Return the [x, y] coordinate for the center point of the cell that contains the specified text.  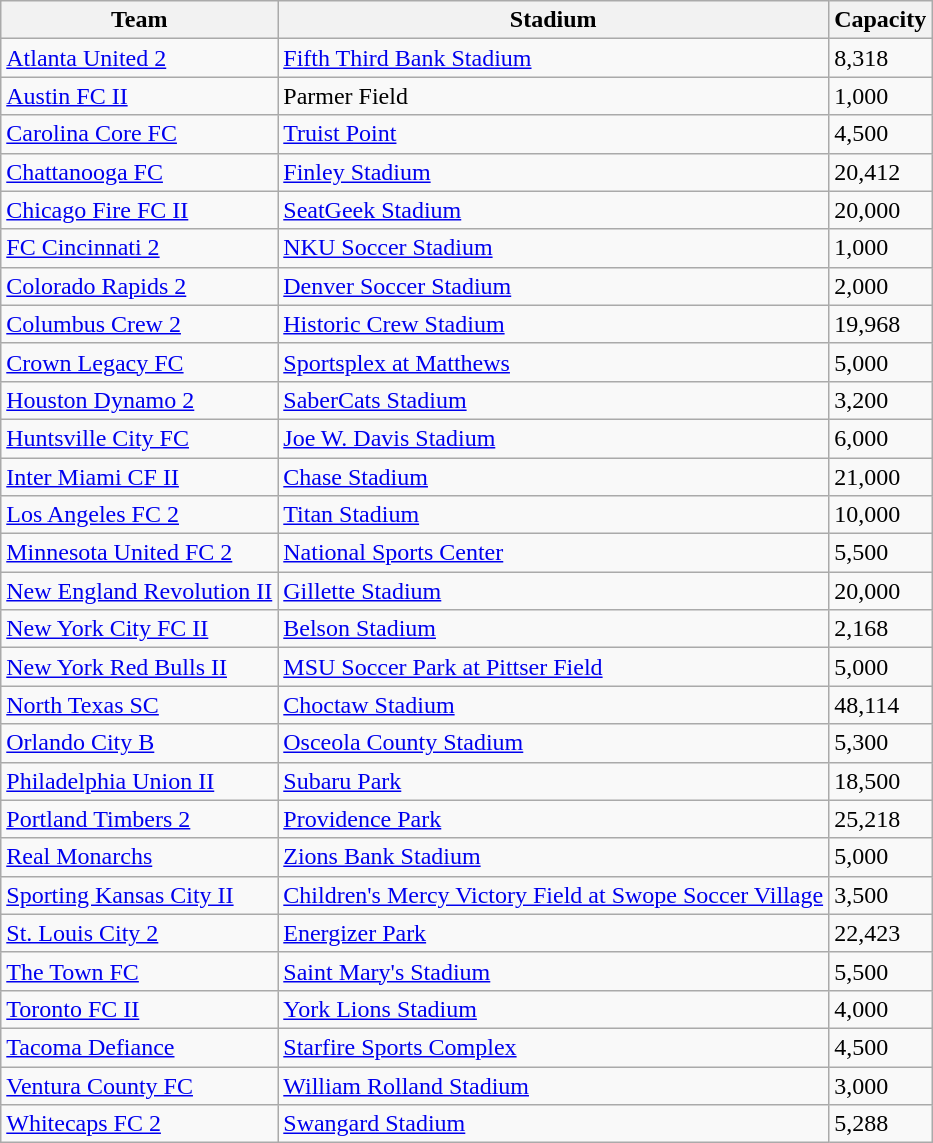
3,500 [880, 895]
FC Cincinnati 2 [140, 248]
Titan Stadium [554, 515]
Whitecaps FC 2 [140, 1124]
York Lions Stadium [554, 1009]
Chattanooga FC [140, 172]
Team [140, 20]
Swangard Stadium [554, 1124]
Orlando City B [140, 743]
Belson Stadium [554, 629]
Colorado Rapids 2 [140, 286]
Inter Miami CF II [140, 477]
6,000 [880, 438]
Choctaw Stadium [554, 705]
Zions Bank Stadium [554, 857]
Truist Point [554, 134]
25,218 [880, 819]
Sportsplex at Matthews [554, 362]
Subaru Park [554, 781]
SaberCats Stadium [554, 400]
Real Monarchs [140, 857]
Tacoma Defiance [140, 1047]
Capacity [880, 20]
Starfire Sports Complex [554, 1047]
Gillette Stadium [554, 591]
20,412 [880, 172]
Joe W. Davis Stadium [554, 438]
Fifth Third Bank Stadium [554, 58]
22,423 [880, 933]
Los Angeles FC 2 [140, 515]
Philadelphia Union II [140, 781]
Crown Legacy FC [140, 362]
Stadium [554, 20]
4,000 [880, 1009]
St. Louis City 2 [140, 933]
SeatGeek Stadium [554, 210]
MSU Soccer Park at Pittser Field [554, 667]
Historic Crew Stadium [554, 324]
Huntsville City FC [140, 438]
William Rolland Stadium [554, 1085]
Sporting Kansas City II [140, 895]
Parmer Field [554, 96]
Denver Soccer Stadium [554, 286]
21,000 [880, 477]
19,968 [880, 324]
Osceola County Stadium [554, 743]
5,288 [880, 1124]
Atlanta United 2 [140, 58]
Saint Mary's Stadium [554, 971]
Columbus Crew 2 [140, 324]
Chase Stadium [554, 477]
Finley Stadium [554, 172]
Carolina Core FC [140, 134]
Portland Timbers 2 [140, 819]
The Town FC [140, 971]
3,200 [880, 400]
New England Revolution II [140, 591]
National Sports Center [554, 553]
8,318 [880, 58]
10,000 [880, 515]
New York Red Bulls II [140, 667]
Providence Park [554, 819]
Children's Mercy Victory Field at Swope Soccer Village [554, 895]
Austin FC II [140, 96]
3,000 [880, 1085]
Ventura County FC [140, 1085]
Energizer Park [554, 933]
18,500 [880, 781]
New York City FC II [140, 629]
48,114 [880, 705]
Chicago Fire FC II [140, 210]
North Texas SC [140, 705]
2,168 [880, 629]
Houston Dynamo 2 [140, 400]
Minnesota United FC 2 [140, 553]
2,000 [880, 286]
5,300 [880, 743]
Toronto FC II [140, 1009]
NKU Soccer Stadium [554, 248]
